Extract the [x, y] coordinate from the center of the cell holding the provided text.  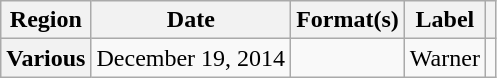
Format(s) [348, 20]
December 19, 2014 [191, 58]
Various [46, 58]
Region [46, 20]
Warner [444, 58]
Label [444, 20]
Date [191, 20]
